For the text-containing cell, return its midpoint in (x, y) coordinate format. 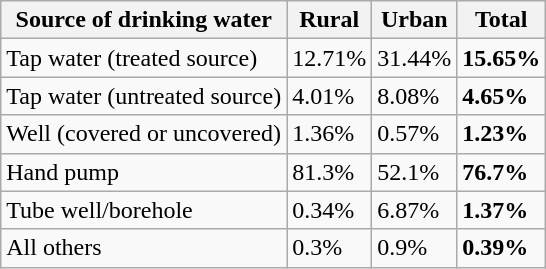
Hand pump (144, 172)
31.44% (414, 58)
0.39% (502, 248)
Well (covered or uncovered) (144, 134)
81.3% (330, 172)
15.65% (502, 58)
1.23% (502, 134)
0.3% (330, 248)
4.65% (502, 96)
Rural (330, 20)
Tap water (treated source) (144, 58)
All others (144, 248)
Source of drinking water (144, 20)
12.71% (330, 58)
1.36% (330, 134)
76.7% (502, 172)
1.37% (502, 210)
8.08% (414, 96)
Tube well/borehole (144, 210)
0.57% (414, 134)
52.1% (414, 172)
6.87% (414, 210)
0.9% (414, 248)
Total (502, 20)
0.34% (330, 210)
Tap water (untreated source) (144, 96)
Urban (414, 20)
4.01% (330, 96)
